Capture the cell that displays the provided text and extract its [x, y] central coordinate. 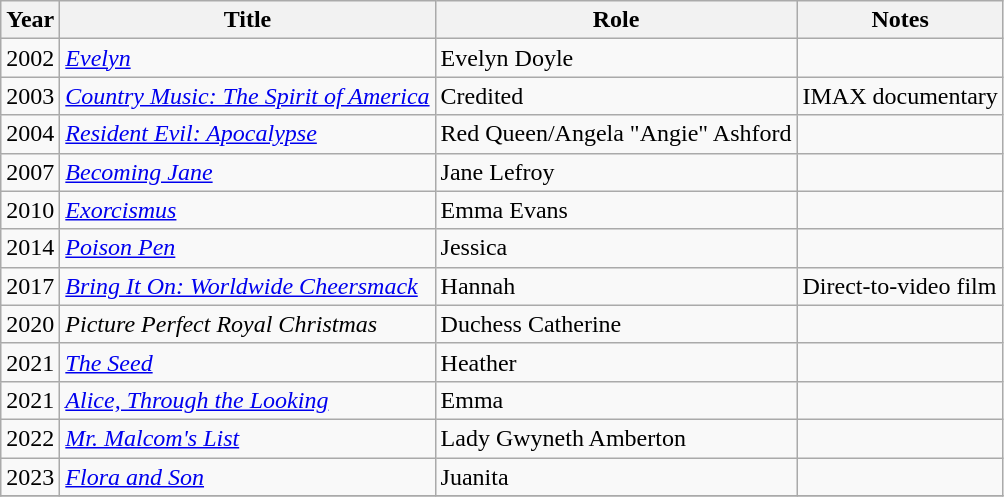
Jessica [616, 248]
2020 [30, 324]
2010 [30, 210]
2023 [30, 477]
Evelyn Doyle [616, 58]
Year [30, 20]
Duchess Catherine [616, 324]
2014 [30, 248]
2003 [30, 96]
Picture Perfect Royal Christmas [248, 324]
Role [616, 20]
Country Music: The Spirit of America [248, 96]
Direct-to-video film [900, 286]
Title [248, 20]
Red Queen/Angela "Angie" Ashford [616, 134]
Becoming Jane [248, 172]
Credited [616, 96]
Bring It On: Worldwide Cheersmack [248, 286]
2004 [30, 134]
2002 [30, 58]
Alice, Through the Looking [248, 400]
Evelyn [248, 58]
Heather [616, 362]
Resident Evil: Apocalypse [248, 134]
Jane Lefroy [616, 172]
2017 [30, 286]
Notes [900, 20]
Emma Evans [616, 210]
2007 [30, 172]
Mr. Malcom's List [248, 438]
IMAX documentary [900, 96]
Exorcismus [248, 210]
Poison Pen [248, 248]
Flora and Son [248, 477]
Hannah [616, 286]
Emma [616, 400]
Lady Gwyneth Amberton [616, 438]
Juanita [616, 477]
2022 [30, 438]
The Seed [248, 362]
